Return [X, Y] of the center of cell containing provided text 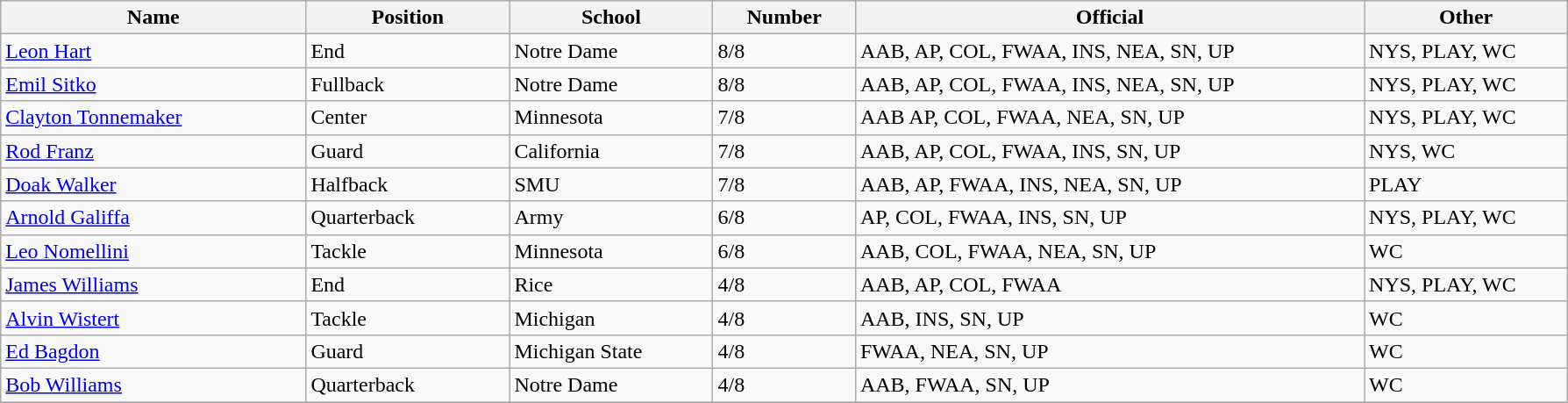
Emil Sitko [153, 84]
Clayton Tonnemaker [153, 118]
Other [1466, 18]
AAB, AP, FWAA, INS, NEA, SN, UP [1109, 184]
Rod Franz [153, 151]
PLAY [1466, 184]
California [611, 151]
AAB, INS, SN, UP [1109, 318]
Army [611, 218]
Bob Williams [153, 385]
James Williams [153, 284]
Ed Bagdon [153, 351]
Halfback [408, 184]
School [611, 18]
AAB AP, COL, FWAA, NEA, SN, UP [1109, 118]
AAB, AP, COL, FWAA, INS, SN, UP [1109, 151]
Position [408, 18]
NYS, WC [1466, 151]
Center [408, 118]
AAB, FWAA, SN, UP [1109, 385]
AP, COL, FWAA, INS, SN, UP [1109, 218]
Fullback [408, 84]
Arnold Galiffa [153, 218]
Alvin Wistert [153, 318]
FWAA, NEA, SN, UP [1109, 351]
Leo Nomellini [153, 251]
Number [784, 18]
Doak Walker [153, 184]
AAB, COL, FWAA, NEA, SN, UP [1109, 251]
AAB, AP, COL, FWAA [1109, 284]
SMU [611, 184]
Leon Hart [153, 51]
Michigan [611, 318]
Name [153, 18]
Official [1109, 18]
Rice [611, 284]
Michigan State [611, 351]
